Pinpoint the cell where the given text exists, returning its [X, Y] midpoint coordinate. 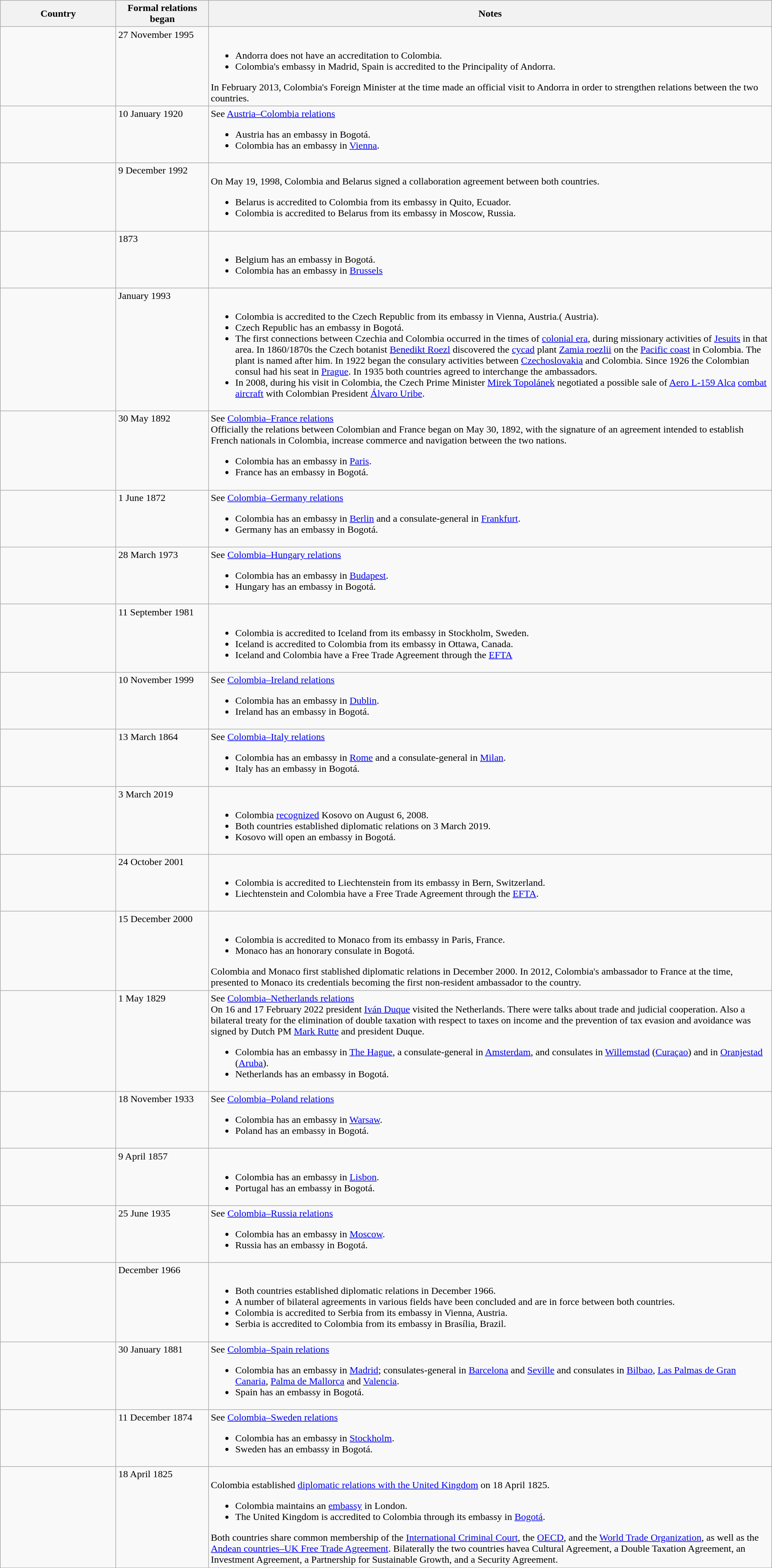
See Colombia–Ireland relationsColombia has an embassy in Dublin.Ireland has an embassy in Bogotá. [490, 701]
28 March 1973 [162, 575]
See Colombia–Germany relationsColombia has an embassy in Berlin and a consulate-general in Frankfurt.Germany has an embassy in Bogotá. [490, 518]
December 1966 [162, 1302]
January 1993 [162, 349]
Notes [490, 14]
Country [58, 14]
9 December 1992 [162, 197]
1 June 1872 [162, 518]
15 December 2000 [162, 951]
See Colombia–Russia relationsColombia has an embassy in Moscow.Russia has an embassy in Bogotá. [490, 1234]
30 January 1881 [162, 1376]
18 April 1825 [162, 1517]
13 March 1864 [162, 758]
25 June 1935 [162, 1234]
10 January 1920 [162, 134]
See Colombia–Italy relationsColombia has an embassy in Rome and a consulate-general in Milan.Italy has an embassy in Bogotá. [490, 758]
11 September 1981 [162, 638]
1873 [162, 259]
Colombia has an embassy in Lisbon.Portugal has an embassy in Bogotá. [490, 1177]
11 December 1874 [162, 1438]
27 November 1995 [162, 66]
24 October 2001 [162, 883]
9 April 1857 [162, 1177]
Formal relations began [162, 14]
30 May 1892 [162, 450]
18 November 1933 [162, 1120]
1 May 1829 [162, 1041]
Belgium has an embassy in Bogotá.Colombia has an embassy in Brussels [490, 259]
Colombia recognized Kosovo on August 6, 2008.Both countries established diplomatic relations on 3 March 2019.Kosovo will open an embassy in Bogotá. [490, 820]
See Colombia–Poland relationsColombia has an embassy in Warsaw.Poland has an embassy in Bogotá. [490, 1120]
10 November 1999 [162, 701]
See Austria–Colombia relationsAustria has an embassy in Bogotá.Colombia has an embassy in Vienna. [490, 134]
See Colombia–Hungary relationsColombia has an embassy in Budapest.Hungary has an embassy in Bogotá. [490, 575]
See Colombia–Sweden relationsColombia has an embassy in Stockholm.Sweden has an embassy in Bogotá. [490, 1438]
3 March 2019 [162, 820]
